Identify which cell holds the provided text, then report its [X, Y] central coordinate. 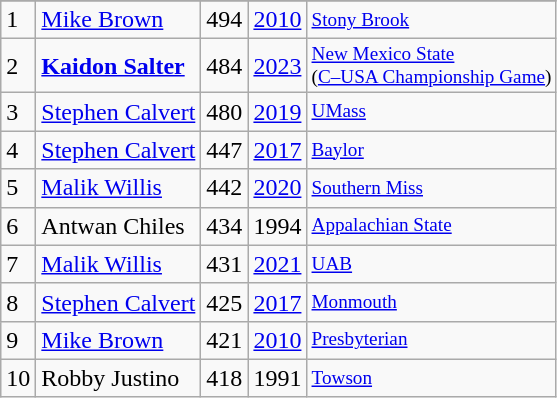
Stony Brook [432, 20]
Towson [432, 378]
3 [18, 112]
447 [224, 150]
442 [224, 188]
484 [224, 66]
1991 [278, 378]
UMass [432, 112]
2020 [278, 188]
New Mexico State(C–USA Championship Game) [432, 66]
1994 [278, 226]
2021 [278, 264]
1 [18, 20]
UAB [432, 264]
Monmouth [432, 302]
Kaidon Salter [118, 66]
418 [224, 378]
494 [224, 20]
10 [18, 378]
Presbyterian [432, 340]
431 [224, 264]
421 [224, 340]
Robby Justino [118, 378]
Southern Miss [432, 188]
2019 [278, 112]
8 [18, 302]
6 [18, 226]
7 [18, 264]
Antwan Chiles [118, 226]
Appalachian State [432, 226]
2023 [278, 66]
9 [18, 340]
5 [18, 188]
Baylor [432, 150]
434 [224, 226]
480 [224, 112]
2 [18, 66]
425 [224, 302]
4 [18, 150]
